Capture the cell that displays the provided text and extract its [X, Y] central coordinate. 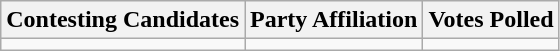
Contesting Candidates [123, 20]
Party Affiliation [334, 20]
Votes Polled [491, 20]
